Capture the cell that displays the provided text and extract its (X, Y) central coordinate. 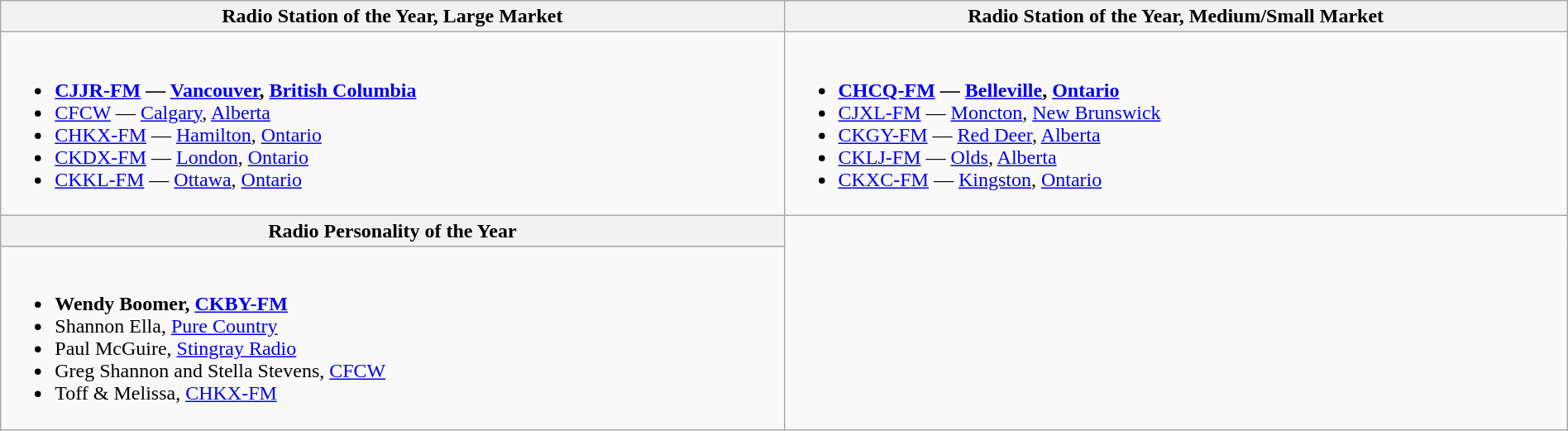
Radio Station of the Year, Medium/Small Market (1176, 17)
Wendy Boomer, CKBY-FMShannon Ella, Pure CountryPaul McGuire, Stingray RadioGreg Shannon and Stella Stevens, CFCWToff & Melissa, CHKX-FM (392, 338)
Radio Personality of the Year (392, 231)
CJJR-FM — Vancouver, British ColumbiaCFCW — Calgary, AlbertaCHKX-FM — Hamilton, OntarioCKDX-FM — London, OntarioCKKL-FM — Ottawa, Ontario (392, 124)
Radio Station of the Year, Large Market (392, 17)
CHCQ-FM — Belleville, OntarioCJXL-FM — Moncton, New BrunswickCKGY-FM — Red Deer, AlbertaCKLJ-FM — Olds, AlbertaCKXC-FM — Kingston, Ontario (1176, 124)
